Provide the (x, y) coordinate of the cell's center where the given text is located.  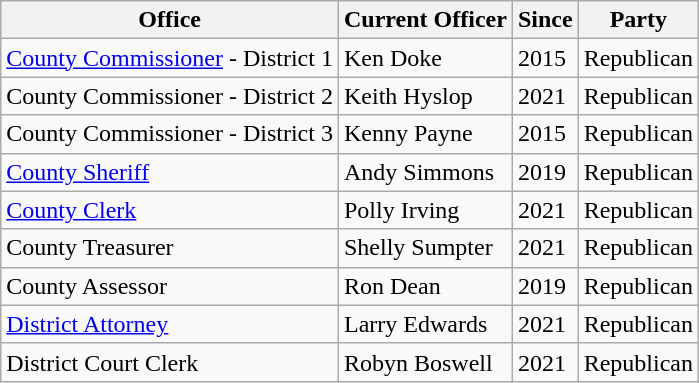
Shelly Sumpter (425, 248)
County Treasurer (170, 248)
County Clerk (170, 210)
Larry Edwards (425, 324)
County Sheriff (170, 172)
Ron Dean (425, 286)
County Commissioner - District 1 (170, 58)
District Court Clerk (170, 362)
Andy Simmons (425, 172)
Kenny Payne (425, 134)
Robyn Boswell (425, 362)
Ken Doke (425, 58)
Office (170, 20)
Keith Hyslop (425, 96)
Party (638, 20)
Since (545, 20)
Current Officer (425, 20)
District Attorney (170, 324)
County Commissioner - District 2 (170, 96)
Polly Irving (425, 210)
County Assessor (170, 286)
County Commissioner - District 3 (170, 134)
